Scan for the cell matching the given text and deliver its [X, Y] coordinate at center. 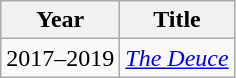
2017–2019 [60, 58]
The Deuce [177, 58]
Title [177, 20]
Year [60, 20]
